Scan for the cell matching the given text and deliver its [X, Y] coordinate at center. 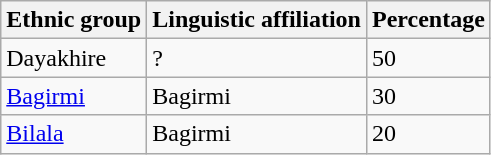
Ethnic group [74, 20]
Percentage [428, 20]
Bilala [74, 134]
? [257, 58]
20 [428, 134]
Dayakhire [74, 58]
50 [428, 58]
30 [428, 96]
Linguistic affiliation [257, 20]
